Capture the cell that displays the provided text and extract its (X, Y) central coordinate. 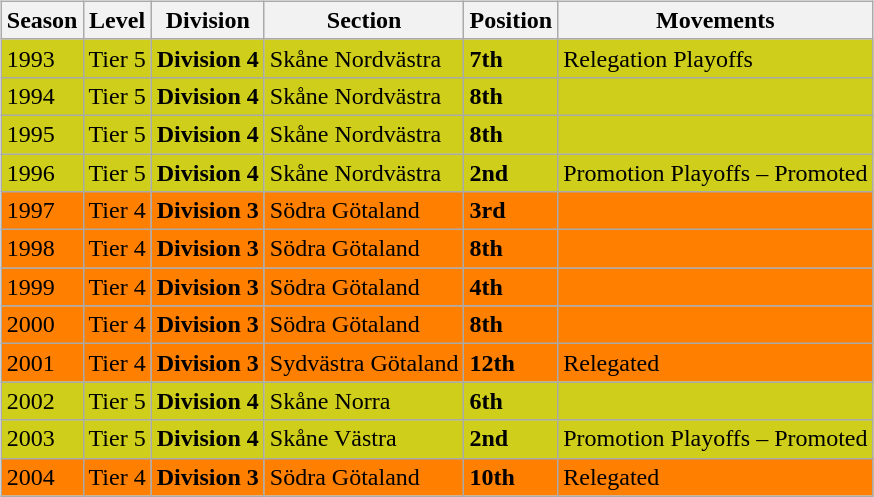
2000 (42, 325)
Sydvästra Götaland (364, 363)
Level (117, 20)
3rd (511, 211)
2002 (42, 401)
12th (511, 363)
Section (364, 20)
1997 (42, 211)
Relegation Playoffs (716, 58)
1994 (42, 96)
10th (511, 477)
Position (511, 20)
2001 (42, 363)
Skåne Västra (364, 439)
1998 (42, 249)
6th (511, 401)
Skåne Norra (364, 401)
1995 (42, 134)
Movements (716, 20)
1993 (42, 58)
2003 (42, 439)
2004 (42, 477)
1999 (42, 287)
4th (511, 287)
7th (511, 58)
Division (208, 20)
1996 (42, 173)
Season (42, 20)
